Detect which cell encompasses the target text, then output its (x, y) center coordinate. 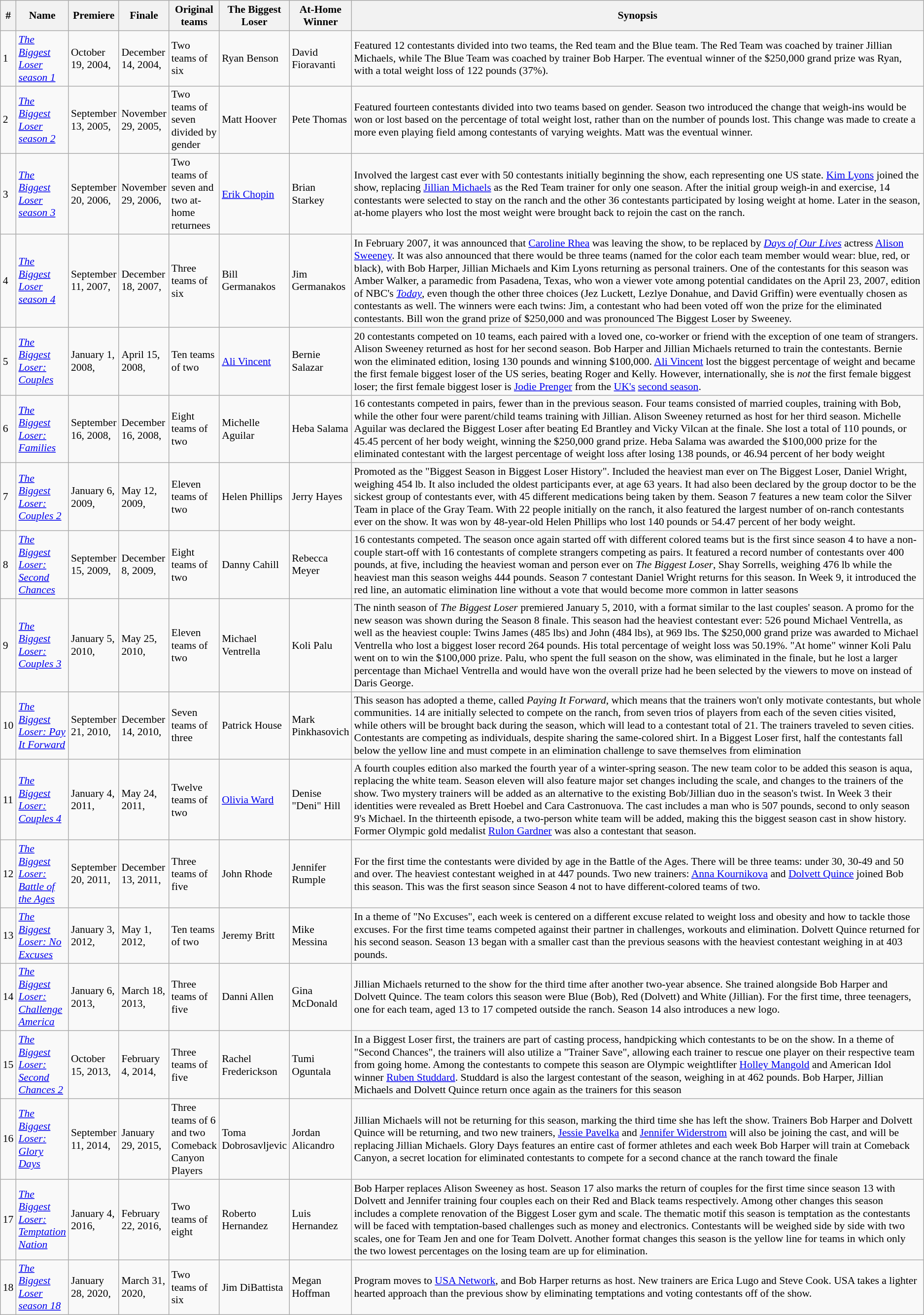
January 3, 2012, (94, 935)
October 15, 2013, (94, 1065)
The Biggest Loser season 18 (42, 1287)
Jordan Alicandro (320, 1139)
John Rhode (254, 874)
The Biggest Loser season 4 (42, 281)
December 18, 2007, (144, 281)
The Biggest Loser: Battle of the Ages (42, 874)
11 (8, 800)
Patrick House (254, 726)
3 (8, 194)
12 (8, 874)
Two teams of seven divided by gender (194, 120)
15 (8, 1065)
Michael Ventrella (254, 645)
Luis Hernandez (320, 1220)
The Biggest Loser season 3 (42, 194)
The Biggest Loser: Second Chances 2 (42, 1065)
May 25, 2010, (144, 645)
Danny Cahill (254, 565)
The Biggest Loser: Couples 2 (42, 497)
9 (8, 645)
Matt Hoover (254, 120)
December 14, 2004, (144, 58)
13 (8, 935)
January 4, 2011, (94, 800)
The Biggest Loser: Challenge America (42, 997)
17 (8, 1220)
1 (8, 58)
January 28, 2020, (94, 1287)
Ali Vincent (254, 361)
January 1, 2008, (94, 361)
Rachel Frederickson (254, 1065)
Bill Germanakos (254, 281)
January 6, 2009, (94, 497)
The Biggest Loser: No Excuses (42, 935)
Gina McDonald (320, 997)
Mark Pinkhasovich (320, 726)
The Biggest Loser season 2 (42, 120)
The Biggest Loser: Glory Days (42, 1139)
January 29, 2015, (144, 1139)
Jim Germanakos (320, 281)
January 6, 2013, (94, 997)
December 16, 2008, (144, 429)
September 11, 2014, (94, 1139)
8 (8, 565)
# (8, 16)
Tumi Oguntala (320, 1065)
Mike Messina (320, 935)
The Biggest Loser (254, 16)
September 15, 2009, (94, 565)
Heba Salama (320, 429)
David Fioravanti (320, 58)
At-Home Winner (320, 16)
January 4, 2016, (94, 1220)
14 (8, 997)
September 21, 2010, (94, 726)
January 5, 2010, (94, 645)
December 13, 2011, (144, 874)
Two teams of eight (194, 1220)
December 8, 2009, (144, 565)
18 (8, 1287)
Jennifer Rumple (320, 874)
7 (8, 497)
Ryan Benson (254, 58)
May 24, 2011, (144, 800)
Toma Dobrosavljevic (254, 1139)
4 (8, 281)
Jeremy Britt (254, 935)
The Biggest Loser: Couples 3 (42, 645)
Finale (144, 16)
Jim DiBattista (254, 1287)
Original teams (194, 16)
Olivia Ward (254, 800)
Koli Palu (320, 645)
September 20, 2006, (94, 194)
May 12, 2009, (144, 497)
Denise "Deni" Hill (320, 800)
February 22, 2016, (144, 1220)
6 (8, 429)
The Biggest Loser: Couples (42, 361)
Rebecca Meyer (320, 565)
Two teams of seven and two at-home returnees (194, 194)
March 31, 2020, (144, 1287)
Pete Thomas (320, 120)
Seven teams of three (194, 726)
September 13, 2005, (94, 120)
The Biggest Loser: Pay It Forward (42, 726)
November 29, 2005, (144, 120)
September 20, 2011, (94, 874)
April 15, 2008, (144, 361)
5 (8, 361)
Bernie Salazar (320, 361)
Helen Phillips (254, 497)
The Biggest Loser: Temptation Nation (42, 1220)
September 16, 2008, (94, 429)
Three teams of 6 and two Comeback Canyon Players (194, 1139)
Erik Chopin (254, 194)
Three teams of six (194, 281)
Premiere (94, 16)
The Biggest Loser: Couples 4 (42, 800)
The Biggest Loser: Families (42, 429)
The Biggest Loser: Second Chances (42, 565)
Jerry Hayes (320, 497)
Danni Allen (254, 997)
May 1, 2012, (144, 935)
Megan Hoffman (320, 1287)
November 29, 2006, (144, 194)
10 (8, 726)
Name (42, 16)
Michelle Aguilar (254, 429)
Roberto Hernandez (254, 1220)
16 (8, 1139)
March 18, 2013, (144, 997)
October 19, 2004, (94, 58)
Twelve teams of two (194, 800)
December 14, 2010, (144, 726)
Brian Starkey (320, 194)
The Biggest Loser season 1 (42, 58)
Synopsis (638, 16)
2 (8, 120)
September 11, 2007, (94, 281)
February 4, 2014, (144, 1065)
